Locate the cell with the specified text and output its [x, y] center coordinate. 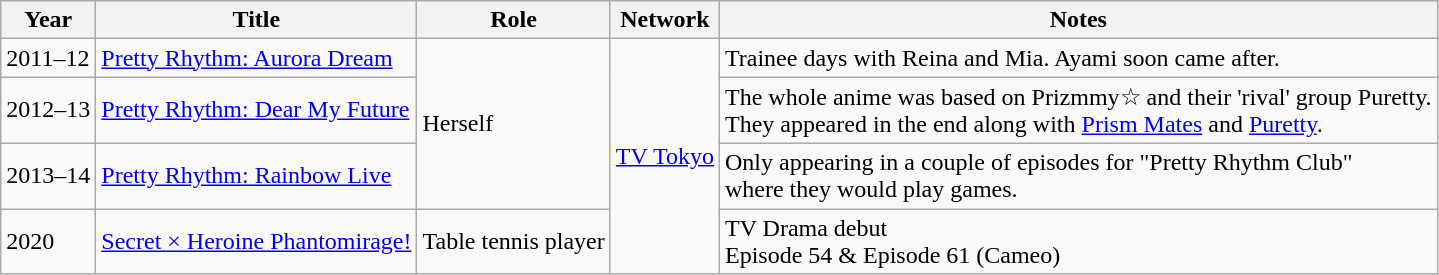
Pretty Rhythm: Aurora Dream [256, 58]
2020 [48, 240]
2012–13 [48, 110]
2011–12 [48, 58]
TV Drama debutEpisode 54 & Episode 61 (Cameo) [1078, 240]
TV Tokyo [664, 156]
Title [256, 20]
Network [664, 20]
Herself [514, 124]
Role [514, 20]
2013–14 [48, 176]
Secret × Heroine Phantomirage! [256, 240]
Table tennis player [514, 240]
Only appearing in a couple of episodes for "Pretty Rhythm Club"where they would play games. [1078, 176]
Pretty Rhythm: Rainbow Live [256, 176]
Pretty Rhythm: Dear My Future [256, 110]
Trainee days with Reina and Mia. Ayami soon came after. [1078, 58]
Notes [1078, 20]
The whole anime was based on Prizmmy☆ and their 'rival' group Puretty.They appeared in the end along with Prism Mates and Puretty. [1078, 110]
Year [48, 20]
